Locate the cell with the specified text and output its [x, y] center coordinate. 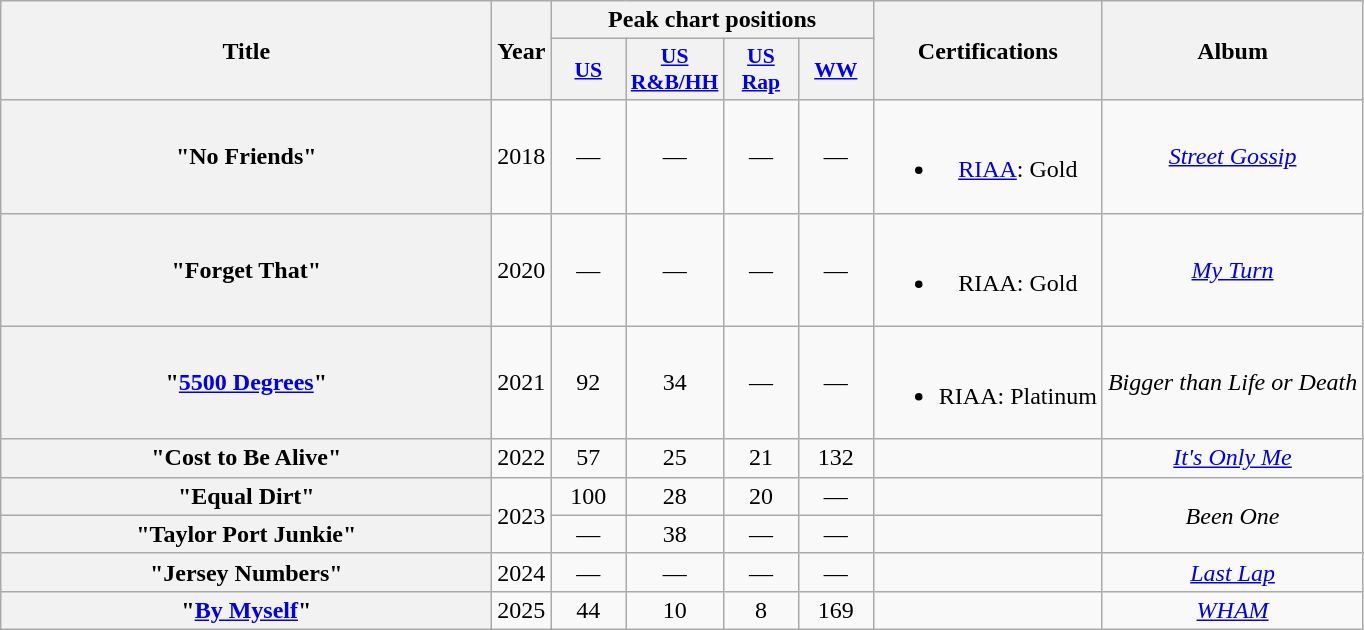
"Cost to Be Alive" [246, 458]
Street Gossip [1232, 156]
2025 [522, 610]
28 [675, 496]
"Forget That" [246, 270]
2018 [522, 156]
100 [588, 496]
38 [675, 534]
2024 [522, 572]
Peak chart positions [712, 20]
"Taylor Port Junkie" [246, 534]
USR&B/HH [675, 70]
34 [675, 382]
169 [836, 610]
2023 [522, 515]
10 [675, 610]
Last Lap [1232, 572]
"Equal Dirt" [246, 496]
2020 [522, 270]
Certifications [988, 50]
"By Myself" [246, 610]
2021 [522, 382]
21 [760, 458]
WHAM [1232, 610]
"Jersey Numbers" [246, 572]
132 [836, 458]
92 [588, 382]
RIAA: Platinum [988, 382]
WW [836, 70]
"No Friends" [246, 156]
Year [522, 50]
My Turn [1232, 270]
57 [588, 458]
US [588, 70]
Bigger than Life or Death [1232, 382]
Album [1232, 50]
44 [588, 610]
2022 [522, 458]
Been One [1232, 515]
It's Only Me [1232, 458]
USRap [760, 70]
25 [675, 458]
20 [760, 496]
Title [246, 50]
8 [760, 610]
"5500 Degrees" [246, 382]
